Search for the cell housing the specified text and yield its [x, y] center coordinate. 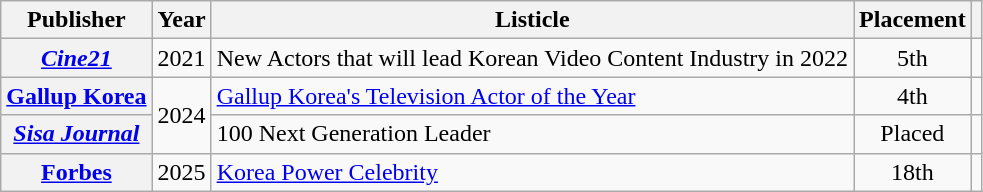
4th [913, 96]
2024 [182, 115]
5th [913, 58]
2025 [182, 172]
Publisher [76, 20]
Placement [913, 20]
Cine21 [76, 58]
Korea Power Celebrity [532, 172]
Forbes [76, 172]
New Actors that will lead Korean Video Content Industry in 2022 [532, 58]
Gallup Korea [76, 96]
100 Next Generation Leader [532, 134]
Year [182, 20]
2021 [182, 58]
Placed [913, 134]
Gallup Korea's Television Actor of the Year [532, 96]
Listicle [532, 20]
18th [913, 172]
Sisa Journal [76, 134]
